From the cell containing the given text, extract its center point as (x, y) coordinate. 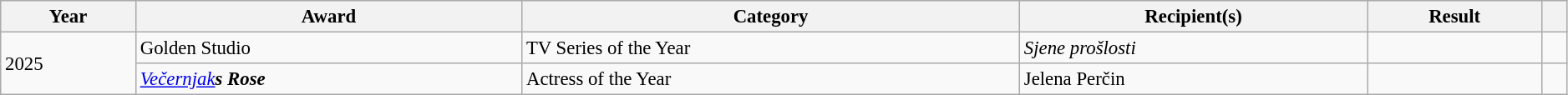
Sjene prošlosti (1194, 48)
TV Series of the Year (771, 48)
Večernjaks Rose (328, 79)
Result (1455, 17)
Year (69, 17)
Recipient(s) (1194, 17)
Actress of the Year (771, 79)
Category (771, 17)
Golden Studio (328, 48)
Jelena Perčin (1194, 79)
2025 (69, 63)
Award (328, 17)
